Find where the given text appears and provide that cell's center as [X, Y] coordinate. 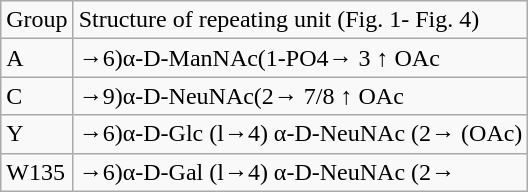
→9)α-D-NeuNAc(2→ 7/8 ↑ OAc [300, 96]
Y [37, 134]
C [37, 96]
Structure of repeating unit (Fig. 1- Fig. 4) [300, 20]
Group [37, 20]
A [37, 58]
→6)α-D-ManNAc(1-PO4→ 3 ↑ OAc [300, 58]
W135 [37, 172]
→6)α-D-Glc (l→4) α-D-NeuNAc (2→ (OAc) [300, 134]
→6)α-D-Gal (l→4) α-D-NeuNAc (2→ [300, 172]
